Identify which cell holds the provided text, then report its (X, Y) central coordinate. 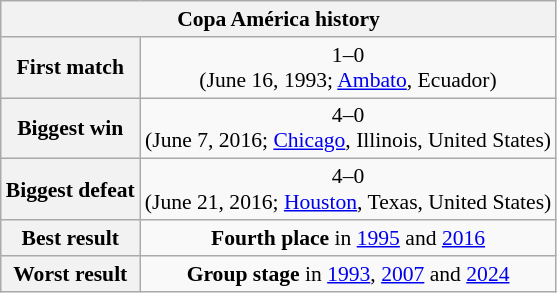
4–0 (June 7, 2016; Chicago, Illinois, United States) (348, 128)
Biggest win (70, 128)
Copa América history (279, 19)
Fourth place in 1995 and 2016 (348, 238)
1–0 (June 16, 1993; Ambato, Ecuador) (348, 68)
Biggest defeat (70, 190)
4–0 (June 21, 2016; Houston, Texas, United States) (348, 190)
Worst result (70, 274)
Group stage in 1993, 2007 and 2024 (348, 274)
Best result (70, 238)
First match (70, 68)
